Output the (x, y) coordinate of the center of the cell containing the given text.  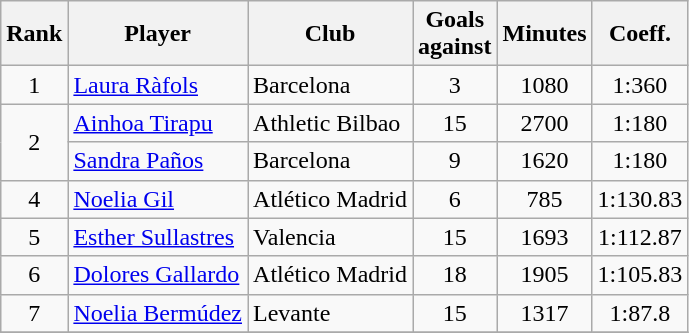
1080 (544, 85)
18 (455, 275)
1 (34, 85)
Noelia Gil (158, 199)
Goalsagainst (455, 34)
Sandra Paños (158, 161)
Noelia Bermúdez (158, 313)
Laura Ràfols (158, 85)
Club (330, 34)
Esther Sullastres (158, 237)
5 (34, 237)
7 (34, 313)
4 (34, 199)
1905 (544, 275)
1317 (544, 313)
1:360 (640, 85)
Valencia (330, 237)
Dolores Gallardo (158, 275)
1620 (544, 161)
Player (158, 34)
9 (455, 161)
785 (544, 199)
1693 (544, 237)
Levante (330, 313)
1:130.83 (640, 199)
Coeff. (640, 34)
2 (34, 142)
1:105.83 (640, 275)
1:112.87 (640, 237)
Ainhoa Tirapu (158, 123)
Rank (34, 34)
2700 (544, 123)
Athletic Bilbao (330, 123)
Minutes (544, 34)
3 (455, 85)
1:87.8 (640, 313)
